Pinpoint the cell where the given text exists, returning its (x, y) midpoint coordinate. 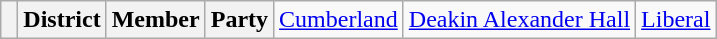
District (62, 20)
Party (239, 20)
Deakin Alexander Hall (519, 20)
Member (156, 20)
Liberal (676, 20)
Cumberland (339, 20)
